Pinpoint the cell where the given text exists, returning its [X, Y] midpoint coordinate. 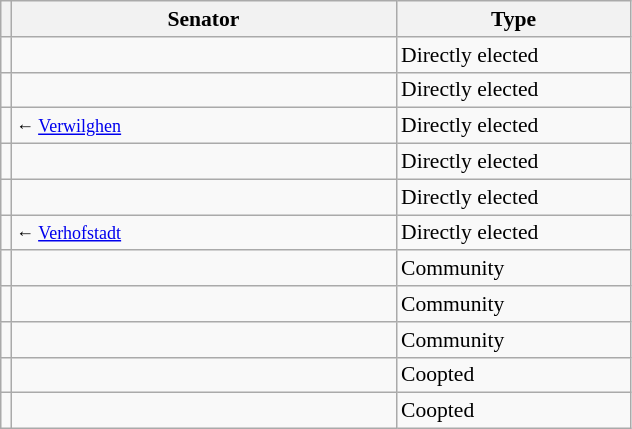
Senator [204, 19]
← Verwilghen [204, 126]
← Verhofstadt [204, 233]
Type [514, 19]
